Scan for the cell matching the given text and deliver its (x, y) coordinate at center. 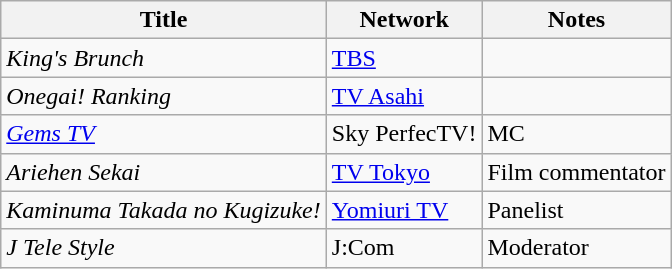
TV Asahi (404, 96)
Kaminuma Takada no Kugizuke! (164, 210)
Sky PerfecTV! (404, 134)
J:Com (404, 248)
TV Tokyo (404, 172)
Film commentator (576, 172)
Ariehen Sekai (164, 172)
King's Brunch (164, 58)
Gems TV (164, 134)
TBS (404, 58)
Notes (576, 20)
Yomiuri TV (404, 210)
J Tele Style (164, 248)
Title (164, 20)
Onegai! Ranking (164, 96)
Panelist (576, 210)
MC (576, 134)
Network (404, 20)
Moderator (576, 248)
